Identify which cell holds the provided text, then report its [x, y] central coordinate. 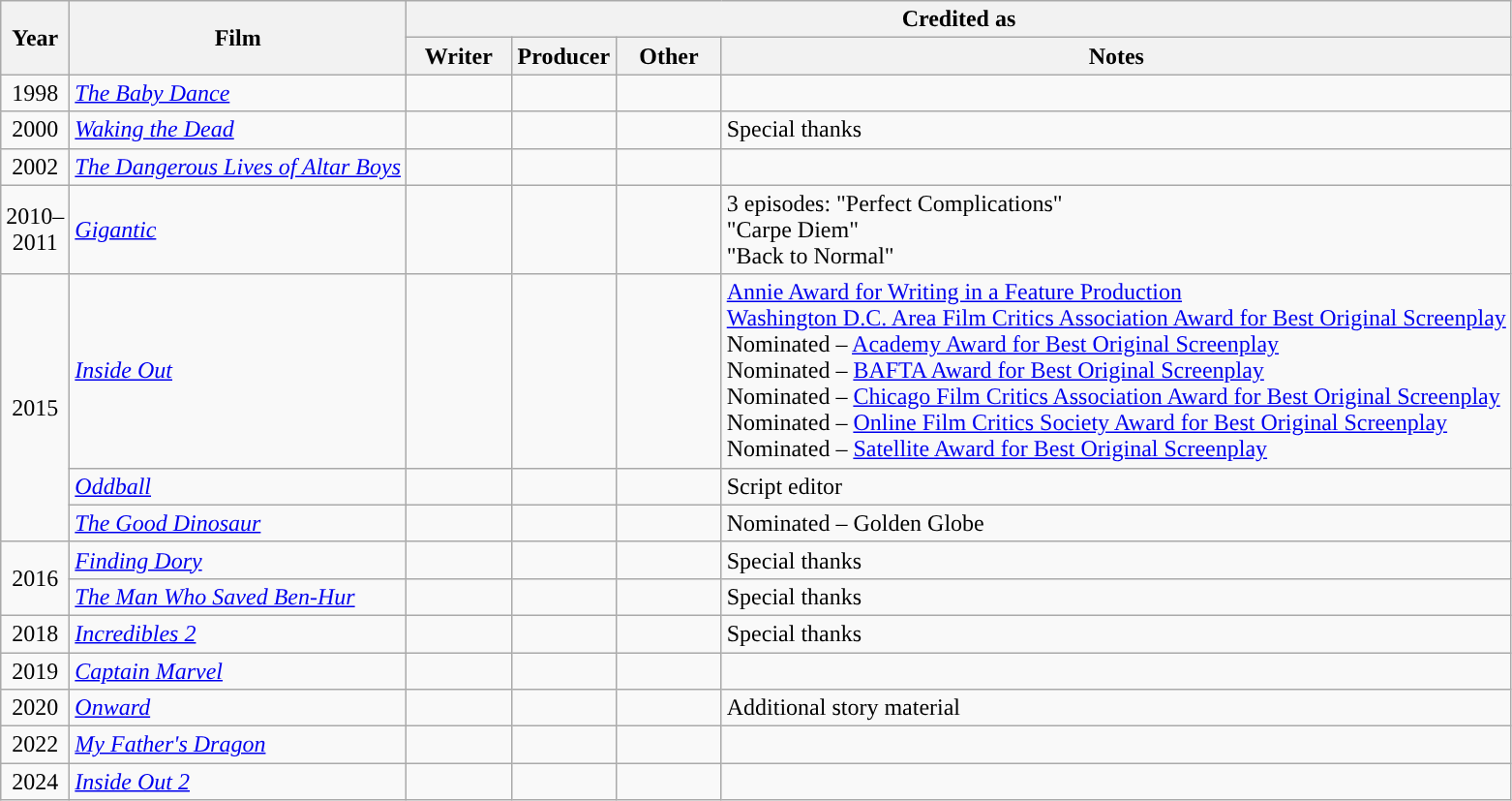
Inside Out [238, 371]
1998 [35, 93]
2016 [35, 578]
Onward [238, 708]
3 episodes: "Perfect Complications""Carpe Diem""Back to Normal" [1116, 230]
Credited as [959, 19]
2024 [35, 782]
The Good Dinosaur [238, 523]
Year [35, 38]
Film [238, 38]
2022 [35, 745]
2015 [35, 408]
Script editor [1116, 486]
Oddball [238, 486]
Notes [1116, 56]
The Man Who Saved Ben-Hur [238, 597]
2020 [35, 708]
Additional story material [1116, 708]
Nominated – Golden Globe [1116, 523]
2010–2011 [35, 230]
Gigantic [238, 230]
2000 [35, 130]
Captain Marvel [238, 671]
2018 [35, 633]
Waking the Dead [238, 130]
My Father's Dragon [238, 745]
Finding Dory [238, 560]
2002 [35, 167]
The Baby Dance [238, 93]
Producer [563, 56]
2019 [35, 671]
Other [670, 56]
The Dangerous Lives of Altar Boys [238, 167]
Incredibles 2 [238, 633]
Writer [459, 56]
Inside Out 2 [238, 782]
